Identify which cell holds the provided text, then report its [x, y] central coordinate. 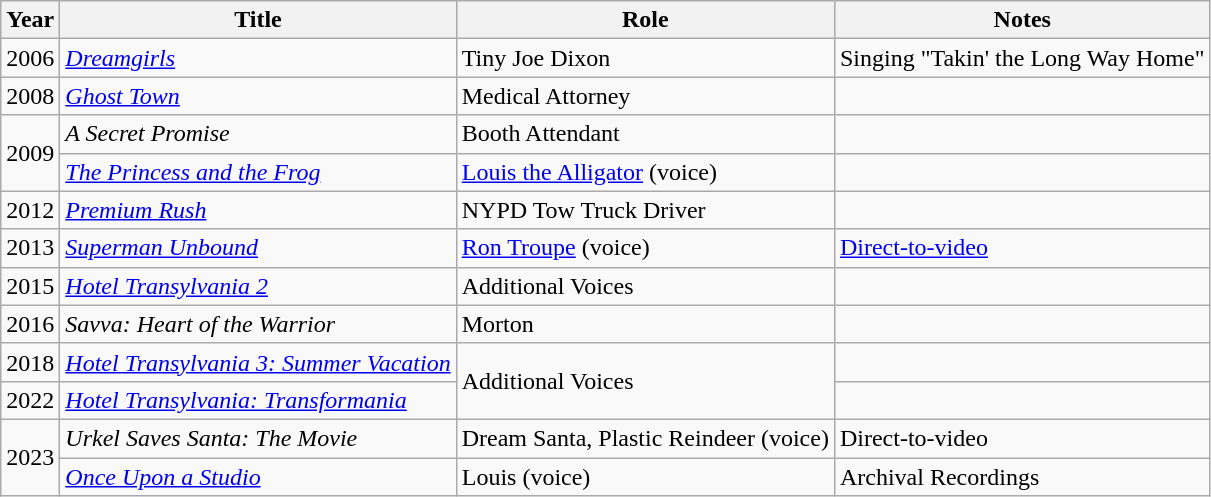
Medical Attorney [645, 96]
Urkel Saves Santa: The Movie [258, 438]
Archival Recordings [1022, 477]
2012 [30, 210]
2023 [30, 457]
Premium Rush [258, 210]
2008 [30, 96]
2009 [30, 153]
Hotel Transylvania 2 [258, 286]
Morton [645, 324]
The Princess and the Frog [258, 172]
Tiny Joe Dixon [645, 58]
2018 [30, 362]
Notes [1022, 20]
A Secret Promise [258, 134]
Louis the Alligator (voice) [645, 172]
2006 [30, 58]
Title [258, 20]
Hotel Transylvania: Transformania [258, 400]
Savva: Heart of the Warrior [258, 324]
Louis (voice) [645, 477]
Singing "Takin' the Long Way Home" [1022, 58]
Superman Unbound [258, 248]
2022 [30, 400]
Dreamgirls [258, 58]
2013 [30, 248]
Ron Troupe (voice) [645, 248]
Ghost Town [258, 96]
2015 [30, 286]
Once Upon a Studio [258, 477]
2016 [30, 324]
Role [645, 20]
Year [30, 20]
NYPD Tow Truck Driver [645, 210]
Dream Santa, Plastic Reindeer (voice) [645, 438]
Hotel Transylvania 3: Summer Vacation [258, 362]
Booth Attendant [645, 134]
